Detect which cell encompasses the target text, then output its (X, Y) center coordinate. 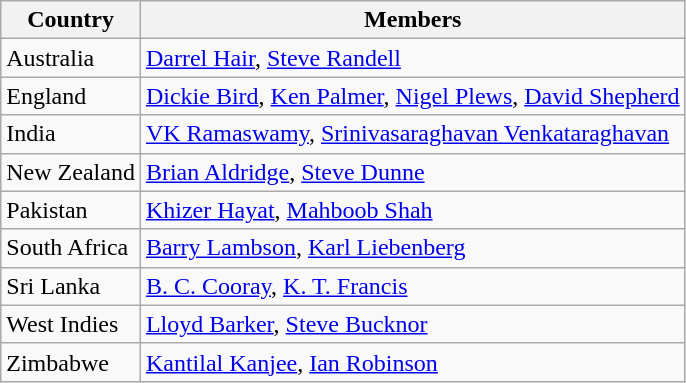
Barry Lambson, Karl Liebenberg (412, 248)
Australia (71, 58)
B. C. Cooray, K. T. Francis (412, 286)
Darrel Hair, Steve Randell (412, 58)
Members (412, 20)
Dickie Bird, Ken Palmer, Nigel Plews, David Shepherd (412, 96)
Lloyd Barker, Steve Bucknor (412, 324)
South Africa (71, 248)
New Zealand (71, 172)
Kantilal Kanjee, Ian Robinson (412, 362)
Sri Lanka (71, 286)
Country (71, 20)
Zimbabwe (71, 362)
England (71, 96)
Brian Aldridge, Steve Dunne (412, 172)
Pakistan (71, 210)
India (71, 134)
Khizer Hayat, Mahboob Shah (412, 210)
VK Ramaswamy, Srinivasaraghavan Venkataraghavan (412, 134)
West Indies (71, 324)
